For the text-containing cell, return its midpoint in [x, y] coordinate format. 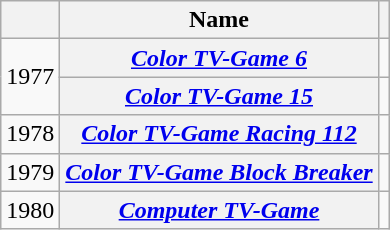
Color TV-Game 15 [219, 96]
Name [219, 20]
Color TV-Game 6 [219, 58]
Color TV-Game Racing 112 [219, 134]
1979 [30, 172]
1980 [30, 210]
Color TV-Game Block Breaker [219, 172]
1978 [30, 134]
Computer TV-Game [219, 210]
1977 [30, 77]
